From the cell containing the given text, extract its center point as [X, Y] coordinate. 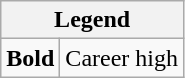
Career high [122, 58]
Bold [30, 58]
Legend [92, 20]
